Output the (x, y) coordinate of the center of the cell containing the given text.  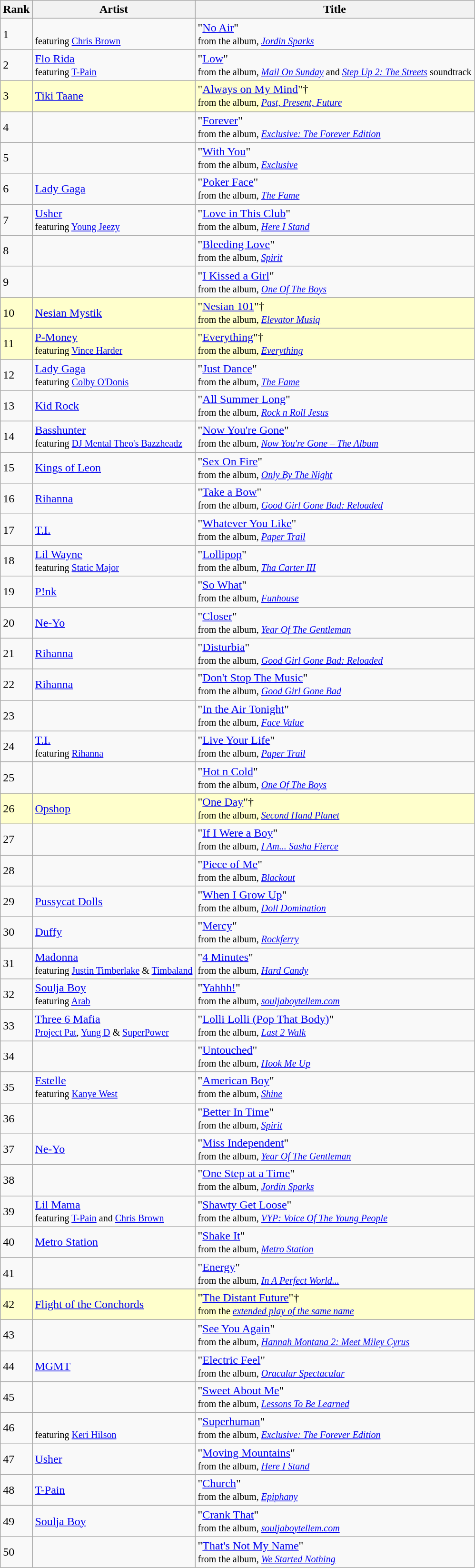
T.I. featuring Rihanna (114, 747)
Three 6 Mafia Project Pat, Yung D & SuperPower (114, 1026)
45 (16, 1397)
"Take a Bow"from the album, Good Girl Gone Bad: Reloaded (335, 499)
Basshunterfeaturing DJ Mental Theo's Bazzheadz (114, 437)
MGMT (114, 1366)
28 (16, 870)
30 (16, 932)
34 (16, 1056)
"Everything"†from the album, Everything (335, 344)
"Lolli Lolli (Pop That Body)"from the album, Last 2 Walk (335, 1026)
"Don't Stop The Music"from the album, Good Girl Gone Bad (335, 685)
"Bleeding Love"from the album, Spirit (335, 250)
5 (16, 158)
44 (16, 1366)
12 (16, 374)
"Moving Mountains"from the album, Here I Stand (335, 1459)
"Sex On Fire"from the album, Only By The Night (335, 468)
"One Day"†from the album, Second Hand Planet (335, 809)
Pussycat Dolls (114, 902)
"Miss Independent"from the album, Year Of The Gentleman (335, 1149)
Rank (16, 10)
27 (16, 839)
38 (16, 1180)
"So What"from the album, Funhouse (335, 591)
"Forever"from the album, Exclusive: The Forever Edition (335, 127)
"No Air"from the album, Jordin Sparks (335, 34)
Madonna featuring Justin Timberlake & Timbaland (114, 964)
26 (16, 809)
18 (16, 561)
48 (16, 1490)
8 (16, 250)
32 (16, 994)
2 (16, 65)
"Yahhh!"from the album, souljaboytellem.com (335, 994)
T-Pain (114, 1490)
"The Distant Future"† from the extended play of the same name (335, 1304)
"All Summer Long"from the album, Rock n Roll Jesus (335, 406)
"With You"from the album, Exclusive (335, 158)
Lil Mama featuring T-Pain and Chris Brown (114, 1211)
Metro Station (114, 1242)
"Crank That"from the album, souljaboytellem.com (335, 1521)
"Now You're Gone"from the album, Now You're Gone – The Album (335, 437)
"Poker Face"from the album, The Fame (335, 189)
36 (16, 1118)
"Better In Time"from the album, Spirit (335, 1118)
"Superhuman"from the album, Exclusive: The Forever Edition (335, 1428)
49 (16, 1521)
"4 Minutes"from the album, Hard Candy (335, 964)
Lady Gaga (114, 189)
"Sweet About Me"from the album, Lessons To Be Learned (335, 1397)
Flight of the Conchords (114, 1304)
"Just Dance"from the album, The Fame (335, 374)
"If I Were a Boy"from the album, I Am... Sasha Fierce (335, 839)
Soulja Boy featuring Arab (114, 994)
47 (16, 1459)
Flo Rida featuring T-Pain (114, 65)
"Closer"from the album, Year Of The Gentleman (335, 623)
24 (16, 747)
"Lollipop"from the album, Tha Carter III (335, 561)
11 (16, 344)
"Live Your Life"from the album, Paper Trail (335, 747)
Estelle featuring Kanye West (114, 1088)
"Untouched"from the album, Hook Me Up (335, 1056)
"Shake It"from the album, Metro Station (335, 1242)
41 (16, 1273)
Usher (114, 1459)
"When I Grow Up"from the album, Doll Domination (335, 902)
19 (16, 591)
Title (335, 10)
"Shawty Get Loose"from the album, VYP: Voice Of The Young People (335, 1211)
25 (16, 777)
31 (16, 964)
P-Money featuring Vince Harder (114, 344)
7 (16, 220)
"That's Not My Name"from the album, We Started Nothing (335, 1552)
39 (16, 1211)
43 (16, 1335)
"Electric Feel"from the album, Oracular Spectacular (335, 1366)
"Hot n Cold"from the album, One Of The Boys (335, 777)
"Whatever You Like"from the album, Paper Trail (335, 529)
14 (16, 437)
35 (16, 1088)
"In the Air Tonight"from the album, Face Value (335, 715)
37 (16, 1149)
"Disturbia"from the album, Good Girl Gone Bad: Reloaded (335, 653)
"Piece of Me"from the album, Blackout (335, 870)
"Low"from the album, Mail On Sunday and Step Up 2: The Streets soundtrack (335, 65)
Duffy (114, 932)
29 (16, 902)
6 (16, 189)
Kings of Leon (114, 468)
Soulja Boy (114, 1521)
33 (16, 1026)
"See You Again"from the album, Hannah Montana 2: Meet Miley Cyrus (335, 1335)
Opshop (114, 809)
3 (16, 96)
17 (16, 529)
T.I. (114, 529)
Lil Waynefeaturing Static Major (114, 561)
"Church"from the album, Epiphany (335, 1490)
9 (16, 282)
10 (16, 312)
40 (16, 1242)
featuring Chris Brown (114, 34)
featuring Keri Hilson (114, 1428)
20 (16, 623)
22 (16, 685)
"Always on My Mind"†from the album, Past, Present, Future (335, 96)
Kid Rock (114, 406)
4 (16, 127)
Lady Gaga featuring Colby O'Donis (114, 374)
"One Step at a Time"from the album, Jordin Sparks (335, 1180)
"Energy"from the album, In A Perfect World... (335, 1273)
"American Boy"from the album, Shine (335, 1088)
P!nk (114, 591)
Usher featuring Young Jeezy (114, 220)
13 (16, 406)
21 (16, 653)
1 (16, 34)
50 (16, 1552)
Artist (114, 10)
Tiki Taane (114, 96)
"I Kissed a Girl"from the album, One Of The Boys (335, 282)
15 (16, 468)
"Mercy"from the album, Rockferry (335, 932)
Nesian Mystik (114, 312)
"Love in This Club" from the album, Here I Stand (335, 220)
46 (16, 1428)
23 (16, 715)
16 (16, 499)
"Nesian 101"† from the album, Elevator Musiq (335, 312)
42 (16, 1304)
